Capture the cell that displays the provided text and extract its (X, Y) central coordinate. 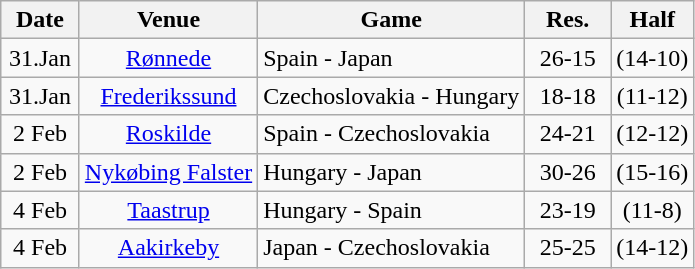
Nykøbing Falster (168, 172)
Roskilde (168, 134)
Czechoslovakia - Hungary (392, 96)
Spain - Czechoslovakia (392, 134)
26-15 (568, 58)
(11-8) (652, 210)
18-18 (568, 96)
Spain - Japan (392, 58)
23-19 (568, 210)
Date (40, 20)
Res. (568, 20)
Venue (168, 20)
Half (652, 20)
Hungary - Spain (392, 210)
Frederikssund (168, 96)
Aakirkeby (168, 248)
25-25 (568, 248)
(11-12) (652, 96)
Japan - Czechoslovakia (392, 248)
(14-12) (652, 248)
Game (392, 20)
(15-16) (652, 172)
Taastrup (168, 210)
Rønnede (168, 58)
(14-10) (652, 58)
Hungary - Japan (392, 172)
24-21 (568, 134)
30-26 (568, 172)
(12-12) (652, 134)
